From the cell containing the given text, extract its center point as [x, y] coordinate. 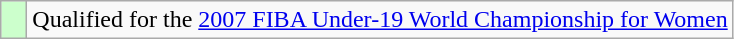
Qualified for the 2007 FIBA Under-19 World Championship for Women [380, 20]
